Return the [x, y] coordinate for the center point of the cell that contains the specified text.  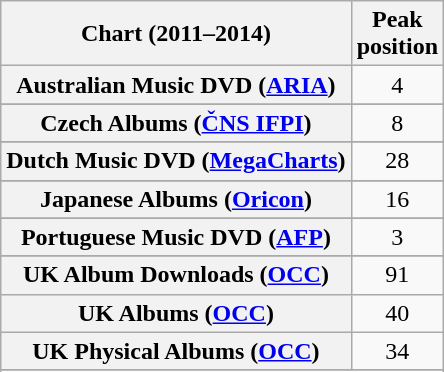
Australian Music DVD (ARIA) [176, 85]
Chart (2011–2014) [176, 34]
3 [397, 237]
8 [397, 123]
UK Album Downloads (OCC) [176, 275]
28 [397, 161]
UK Albums (OCC) [176, 313]
UK Physical Albums (OCC) [176, 351]
Czech Albums (ČNS IFPI) [176, 123]
Peakposition [397, 34]
Japanese Albums (Oricon) [176, 199]
40 [397, 313]
91 [397, 275]
Dutch Music DVD (MegaCharts) [176, 161]
4 [397, 85]
16 [397, 199]
Portuguese Music DVD (AFP) [176, 237]
34 [397, 351]
